Locate the cell with the specified text and output its (x, y) center coordinate. 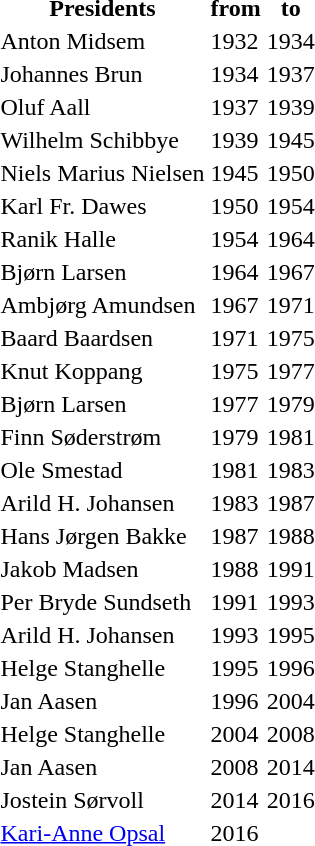
1993 (236, 635)
1945 (236, 173)
1964 (236, 272)
1995 (236, 668)
2004 (236, 734)
1971 (236, 338)
2014 (236, 800)
1977 (236, 404)
1975 (236, 371)
1939 (236, 140)
2008 (236, 767)
1988 (236, 569)
1987 (236, 536)
1983 (236, 503)
1937 (236, 107)
1996 (236, 701)
1932 (236, 41)
1954 (236, 239)
1979 (236, 437)
1991 (236, 602)
1967 (236, 305)
1950 (236, 206)
1934 (236, 74)
1981 (236, 470)
